Provide the [x, y] coordinate of the cell's center where the given text is located.  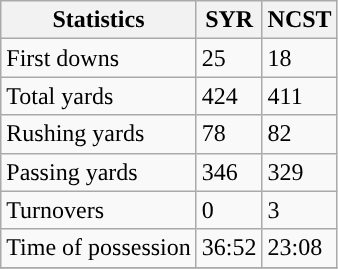
424 [229, 96]
NCST [300, 20]
Total yards [99, 96]
346 [229, 172]
Time of possession [99, 248]
First downs [99, 58]
Statistics [99, 20]
36:52 [229, 248]
82 [300, 134]
Passing yards [99, 172]
23:08 [300, 248]
0 [229, 210]
411 [300, 96]
SYR [229, 20]
329 [300, 172]
Turnovers [99, 210]
18 [300, 58]
Rushing yards [99, 134]
25 [229, 58]
78 [229, 134]
3 [300, 210]
